Return the (X, Y) coordinate for the center point of the cell that contains the specified text.  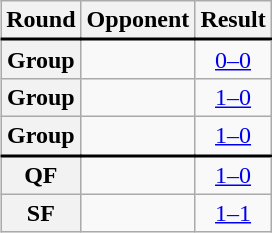
QF (41, 174)
1–1 (233, 213)
0–0 (233, 60)
SF (41, 213)
Round (41, 20)
Opponent (138, 20)
Result (233, 20)
